Return the [X, Y] coordinate for the center point of the cell that contains the specified text.  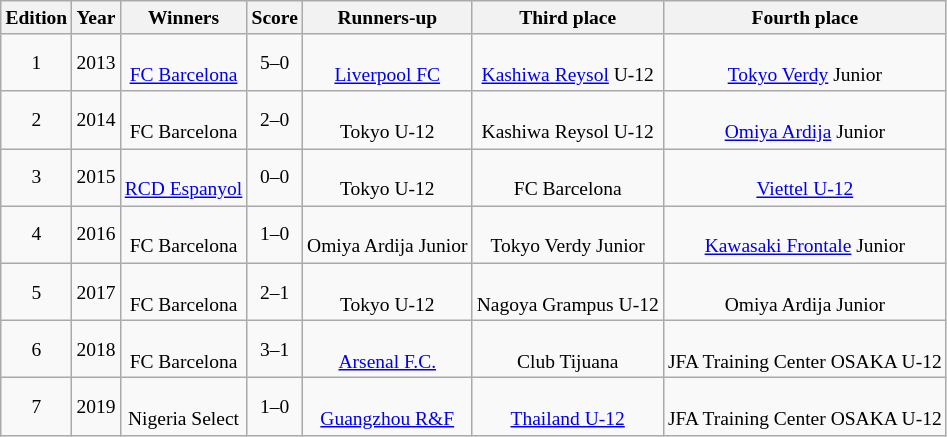
Year [96, 18]
Club Tijuana [568, 348]
2017 [96, 292]
6 [36, 348]
RCD Espanyol [184, 178]
Runners-up [387, 18]
2–1 [275, 292]
2015 [96, 178]
2014 [96, 120]
Nagoya Grampus U-12 [568, 292]
2–0 [275, 120]
2019 [96, 406]
Score [275, 18]
Kawasaki Frontale Junior [804, 234]
Winners [184, 18]
4 [36, 234]
2013 [96, 62]
Liverpool FC [387, 62]
3–1 [275, 348]
1 [36, 62]
Arsenal F.C. [387, 348]
Guangzhou R&F [387, 406]
2018 [96, 348]
Fourth place [804, 18]
7 [36, 406]
0–0 [275, 178]
Edition [36, 18]
2016 [96, 234]
3 [36, 178]
Nigeria Select [184, 406]
2 [36, 120]
5 [36, 292]
Viettel U-12 [804, 178]
5–0 [275, 62]
Third place [568, 18]
Thailand U-12 [568, 406]
